Provide the (x, y) coordinate of the cell's center where the given text is located.  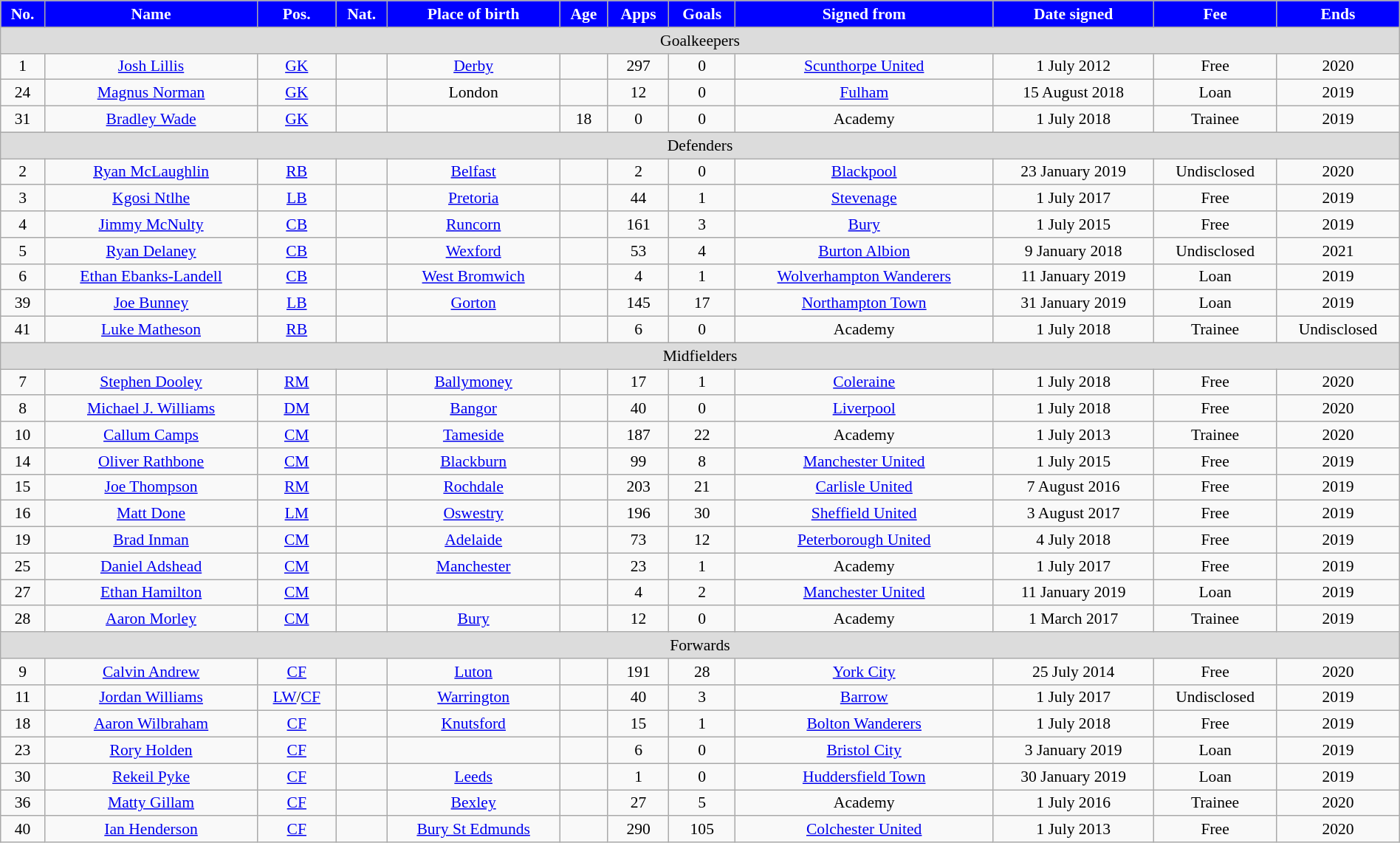
Magnus Norman (151, 93)
LW/CF (297, 698)
Daniel Adshead (151, 566)
Midfielders (700, 356)
9 January 2018 (1074, 251)
24 (23, 93)
Adelaide (474, 540)
41 (23, 330)
11 (23, 698)
Wolverhampton Wanderers (864, 277)
Forwards (700, 645)
Aaron Wilbraham (151, 724)
Luke Matheson (151, 330)
Tameside (474, 435)
Fulham (864, 93)
Name (151, 14)
Callum Camps (151, 435)
Ballymoney (474, 382)
Matty Gillam (151, 803)
Stephen Dooley (151, 382)
Northampton Town (864, 303)
York City (864, 672)
Matt Done (151, 514)
Leeds (474, 777)
73 (638, 540)
19 (23, 540)
West Bromwich (474, 277)
Bexley (474, 803)
Pretoria (474, 199)
Ryan McLaughlin (151, 172)
LM (297, 514)
Apps (638, 14)
Runcorn (474, 224)
London (474, 93)
31 (23, 120)
Date signed (1074, 14)
DM (297, 409)
Nat. (362, 14)
Warrington (474, 698)
191 (638, 672)
Peterborough United (864, 540)
161 (638, 224)
7 August 2016 (1074, 487)
1 March 2017 (1074, 619)
25 July 2014 (1074, 672)
Rory Holden (151, 751)
Age (584, 14)
Ethan Ebanks-Landell (151, 277)
Blackburn (474, 461)
Bury St Edmunds (474, 830)
Barrow (864, 698)
Bangor (474, 409)
99 (638, 461)
25 (23, 566)
No. (23, 14)
Goals (702, 14)
Huddersfield Town (864, 777)
Jimmy McNulty (151, 224)
Scunthorpe United (864, 66)
Oswestry (474, 514)
7 (23, 382)
53 (638, 251)
Jordan Williams (151, 698)
Belfast (474, 172)
9 (23, 672)
16 (23, 514)
Calvin Andrew (151, 672)
Blackpool (864, 172)
Liverpool (864, 409)
Luton (474, 672)
3 August 2017 (1074, 514)
196 (638, 514)
21 (702, 487)
Joe Thompson (151, 487)
Coleraine (864, 382)
297 (638, 66)
Manchester (474, 566)
4 July 2018 (1074, 540)
31 January 2019 (1074, 303)
203 (638, 487)
290 (638, 830)
Goalkeepers (700, 41)
Pos. (297, 14)
Carlisle United (864, 487)
Ends (1338, 14)
Ryan Delaney (151, 251)
44 (638, 199)
1 July 2016 (1074, 803)
36 (23, 803)
Derby (474, 66)
Defenders (700, 145)
23 January 2019 (1074, 172)
2021 (1338, 251)
Oliver Rathbone (151, 461)
Sheffield United (864, 514)
1 July 2012 (1074, 66)
Bolton Wanderers (864, 724)
14 (23, 461)
Stevenage (864, 199)
Ethan Hamilton (151, 593)
10 (23, 435)
3 January 2019 (1074, 751)
Fee (1215, 14)
Colchester United (864, 830)
Brad Inman (151, 540)
Bradley Wade (151, 120)
Gorton (474, 303)
Signed from (864, 14)
Michael J. Williams (151, 409)
187 (638, 435)
Bristol City (864, 751)
Rochdale (474, 487)
15 August 2018 (1074, 93)
39 (23, 303)
30 January 2019 (1074, 777)
Place of birth (474, 14)
Burton Albion (864, 251)
Knutsford (474, 724)
22 (702, 435)
Josh Lillis (151, 66)
Ian Henderson (151, 830)
105 (702, 830)
Joe Bunney (151, 303)
Rekeil Pyke (151, 777)
145 (638, 303)
Wexford (474, 251)
Kgosi Ntlhe (151, 199)
Aaron Morley (151, 619)
